Extract the [x, y] coordinate from the center of the cell holding the provided text.  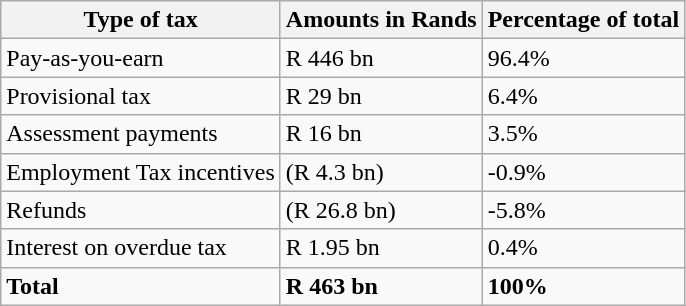
Assessment payments [141, 134]
R 16 bn [381, 134]
-0.9% [584, 172]
-5.8% [584, 210]
Percentage of total [584, 20]
(R 26.8 bn) [381, 210]
R 29 bn [381, 96]
R 446 bn [381, 58]
Pay-as-you-earn [141, 58]
Total [141, 286]
Refunds [141, 210]
3.5% [584, 134]
Interest on overdue tax [141, 248]
96.4% [584, 58]
100% [584, 286]
0.4% [584, 248]
Employment Tax incentives [141, 172]
(R 4.3 bn) [381, 172]
Provisional tax [141, 96]
6.4% [584, 96]
Type of tax [141, 20]
R 1.95 bn [381, 248]
R 463 bn [381, 286]
Amounts in Rands [381, 20]
